Return the [X, Y] coordinate for the center point of the cell that contains the specified text.  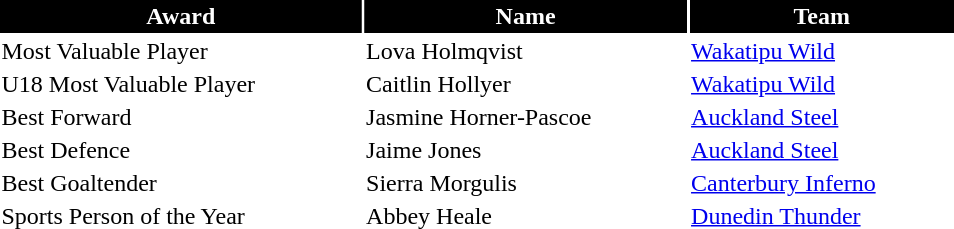
Jaime Jones [526, 150]
Caitlin Hollyer [526, 84]
Canterbury Inferno [822, 183]
Best Defence [181, 150]
Team [822, 16]
Sierra Morgulis [526, 183]
Most Valuable Player [181, 51]
Award [181, 16]
Best Goaltender [181, 183]
Best Forward [181, 117]
U18 Most Valuable Player [181, 84]
Name [526, 16]
Jasmine Horner-Pascoe [526, 117]
Lova Holmqvist [526, 51]
